Return (X, Y) of the center of cell containing provided text 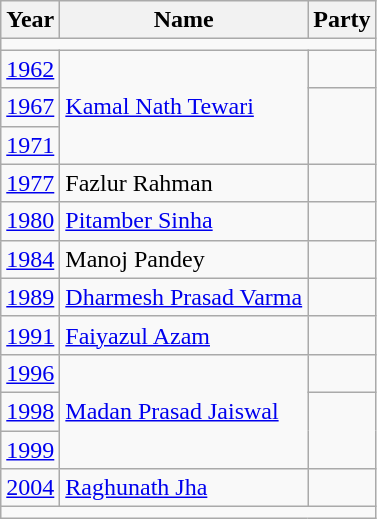
1996 (30, 373)
Kamal Nath Tewari (184, 107)
Year (30, 20)
1999 (30, 449)
Name (184, 20)
1971 (30, 145)
1977 (30, 183)
Faiyazul Azam (184, 335)
Manoj Pandey (184, 259)
Pitamber Sinha (184, 221)
1991 (30, 335)
1962 (30, 69)
1967 (30, 107)
1984 (30, 259)
Raghunath Jha (184, 488)
Madan Prasad Jaiswal (184, 411)
Dharmesh Prasad Varma (184, 297)
1980 (30, 221)
Fazlur Rahman (184, 183)
Party (342, 20)
1998 (30, 411)
2004 (30, 488)
1989 (30, 297)
